Return (X, Y) of the center of cell containing provided text 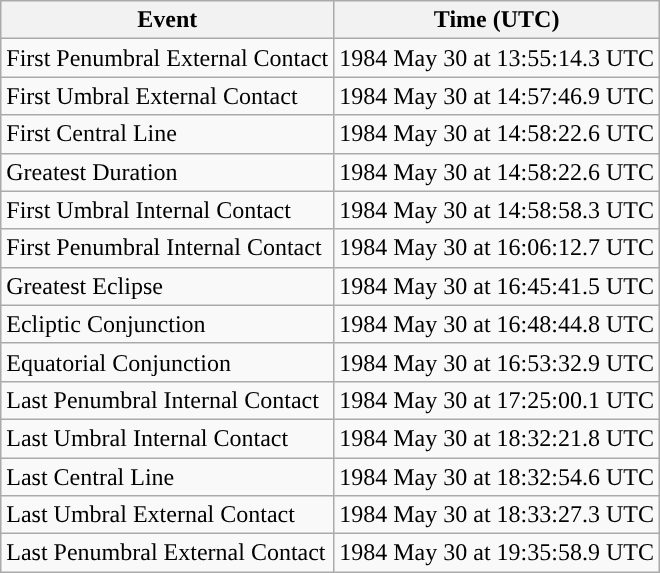
1984 May 30 at 14:57:46.9 UTC (497, 96)
1984 May 30 at 13:55:14.3 UTC (497, 58)
Greatest Eclipse (168, 286)
1984 May 30 at 18:32:54.6 UTC (497, 477)
1984 May 30 at 17:25:00.1 UTC (497, 400)
1984 May 30 at 19:35:58.9 UTC (497, 553)
1984 May 30 at 14:58:58.3 UTC (497, 210)
Event (168, 20)
1984 May 30 at 16:06:12.7 UTC (497, 248)
Last Central Line (168, 477)
First Penumbral External Contact (168, 58)
First Penumbral Internal Contact (168, 248)
First Umbral Internal Contact (168, 210)
Greatest Duration (168, 172)
Last Penumbral External Contact (168, 553)
Last Umbral External Contact (168, 515)
1984 May 30 at 16:45:41.5 UTC (497, 286)
Last Umbral Internal Contact (168, 438)
First Central Line (168, 134)
1984 May 30 at 18:32:21.8 UTC (497, 438)
First Umbral External Contact (168, 96)
1984 May 30 at 16:48:44.8 UTC (497, 324)
Last Penumbral Internal Contact (168, 400)
Ecliptic Conjunction (168, 324)
Equatorial Conjunction (168, 362)
1984 May 30 at 16:53:32.9 UTC (497, 362)
Time (UTC) (497, 20)
1984 May 30 at 18:33:27.3 UTC (497, 515)
